Determine the [X, Y] coordinate at the center of the cell enclosing the given text.  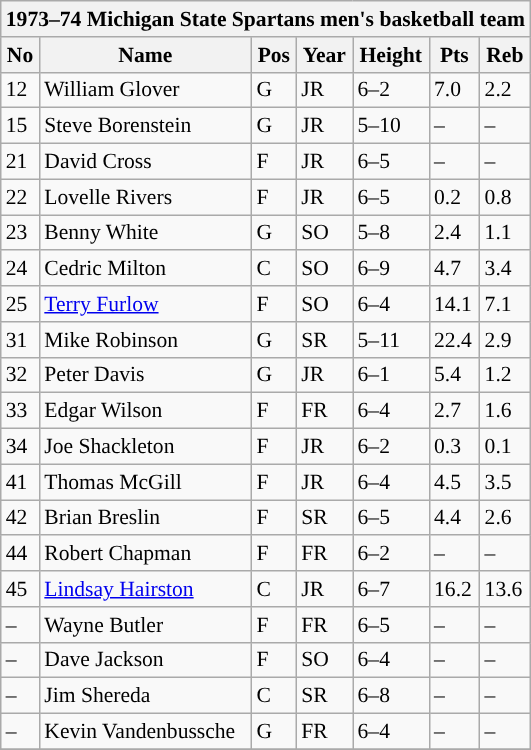
2.2 [506, 90]
13.6 [506, 589]
Wayne Butler [145, 625]
1.1 [506, 233]
Robert Chapman [145, 554]
2.6 [506, 518]
Benny White [145, 233]
21 [20, 162]
Mike Robinson [145, 340]
4.4 [454, 518]
Steve Borenstein [145, 126]
4.7 [454, 269]
12 [20, 90]
3.5 [506, 482]
Lindsay Hairston [145, 589]
3.4 [506, 269]
0.2 [454, 197]
1.2 [506, 375]
2.7 [454, 411]
23 [20, 233]
Terry Furlow [145, 304]
Lovelle Rivers [145, 197]
15 [20, 126]
1973–74 Michigan State Spartans men's basketball team [266, 19]
0.3 [454, 447]
6–8 [390, 696]
44 [20, 554]
24 [20, 269]
4.5 [454, 482]
Jim Shereda [145, 696]
6–9 [390, 269]
Height [390, 55]
Peter Davis [145, 375]
22.4 [454, 340]
2.9 [506, 340]
32 [20, 375]
7.1 [506, 304]
5.4 [454, 375]
22 [20, 197]
33 [20, 411]
2.4 [454, 233]
David Cross [145, 162]
5–8 [390, 233]
Brian Breslin [145, 518]
William Glover [145, 90]
31 [20, 340]
Pts [454, 55]
Reb [506, 55]
5–11 [390, 340]
41 [20, 482]
Dave Jackson [145, 660]
Edgar Wilson [145, 411]
Name [145, 55]
0.8 [506, 197]
0.1 [506, 447]
34 [20, 447]
Year [324, 55]
1.6 [506, 411]
Thomas McGill [145, 482]
Kevin Vandenbussche [145, 732]
Cedric Milton [145, 269]
42 [20, 518]
Pos [274, 55]
6–7 [390, 589]
16.2 [454, 589]
5–10 [390, 126]
7.0 [454, 90]
14.1 [454, 304]
6–1 [390, 375]
25 [20, 304]
Joe Shackleton [145, 447]
45 [20, 589]
No [20, 55]
